Determine the (x, y) coordinate at the center of the cell enclosing the given text.  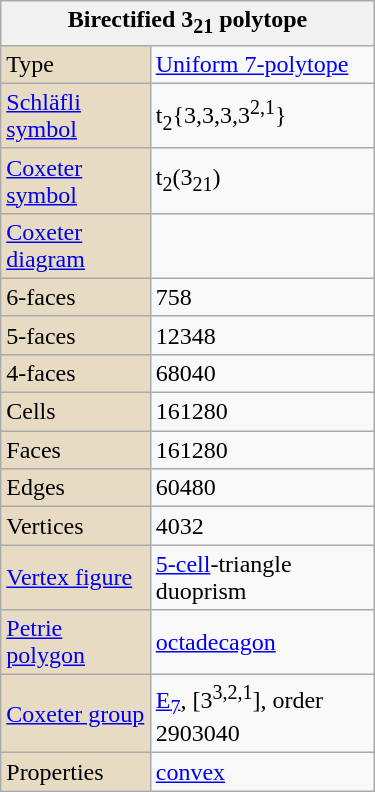
Properties (76, 772)
Coxeter symbol (76, 180)
5-faces (76, 335)
t2{3,3,3,32,1} (262, 116)
Faces (76, 450)
E7, [33,2,1], order 2903040 (262, 714)
Schläfli symbol (76, 116)
4032 (262, 526)
6-faces (76, 297)
Type (76, 64)
5-cell-triangle duoprism (262, 578)
Cells (76, 412)
t2(321) (262, 180)
Coxeter group (76, 714)
Vertex figure (76, 578)
60480 (262, 488)
4-faces (76, 373)
Birectified 321 polytope (188, 23)
12348 (262, 335)
Coxeter diagram (76, 246)
Uniform 7-polytope (262, 64)
octadecagon (262, 642)
convex (262, 772)
Petrie polygon (76, 642)
Edges (76, 488)
Vertices (76, 526)
758 (262, 297)
68040 (262, 373)
